Find where the given text appears and provide that cell's center as (X, Y) coordinate. 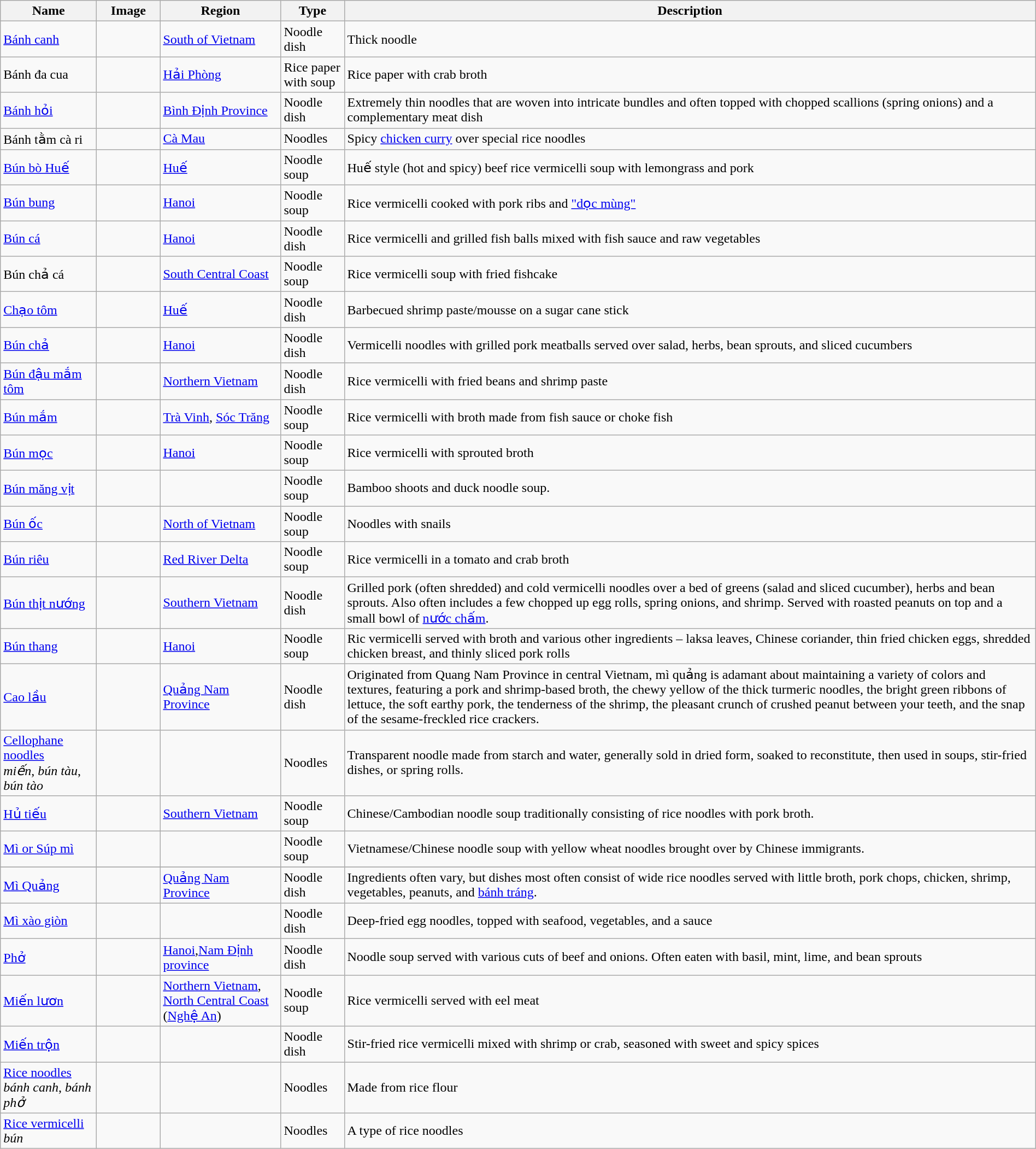
Rice vermicelli soup with fried fishcake (690, 274)
Miến lươn (49, 1001)
Bánh tằm cà ri (49, 139)
Red River Delta (221, 560)
Bún mọc (49, 453)
Made from rice flour (690, 1087)
Rice vermicelli with fried beans and shrimp paste (690, 382)
Rice vermicellibún (49, 1130)
South Central Coast (221, 274)
Chạo tôm (49, 309)
Noodles with snails (690, 524)
Chinese/Cambodian noodle soup traditionally consisting of rice noodles with pork broth. (690, 813)
Stir-fried rice vermicelli mixed with shrimp or crab, seasoned with sweet and spicy spices (690, 1044)
Bún chả (49, 345)
Mì xào giòn (49, 921)
Bánh đa cua (49, 74)
Rice paper with soup (313, 74)
Noodle soup served with various cuts of beef and onions. Often eaten with basil, mint, lime, and bean sprouts (690, 957)
Bún thịt nướng (49, 603)
Rice noodlesbánh canh, bánh phở (49, 1087)
Extremely thin noodles that are woven into intricate bundles and often topped with chopped scallions (spring onions) and a complementary meat dish (690, 110)
Rice paper with crab broth (690, 74)
Rice vermicelli and grilled fish balls mixed with fish sauce and raw vegetables (690, 238)
Rice vermicelli in a tomato and crab broth (690, 560)
Vietnamese/Chinese noodle soup with yellow wheat noodles brought over by Chinese immigrants. (690, 849)
Bình Định Province (221, 110)
Bún mắm (49, 417)
Image (128, 11)
Hải Phòng (221, 74)
Vermicelli noodles with grilled pork meatballs served over salad, herbs, bean sprouts, and sliced cucumbers (690, 345)
Cellophane noodlesmiến, bún tàu, bún tào (49, 763)
Phở (49, 957)
South of Vietnam (221, 39)
Name (49, 11)
Miến trộn (49, 1044)
Rice vermicelli served with eel meat (690, 1001)
Hủ tiếu (49, 813)
Bún đậu mắm tôm (49, 382)
Bánh canh (49, 39)
Bún bò Huế (49, 167)
Huế style (hot and spicy) beef rice vermicelli soup with lemongrass and pork (690, 167)
Deep-fried egg noodles, topped with seafood, vegetables, and a sauce (690, 921)
Cà Mau (221, 139)
Cao lầu (49, 696)
Bún ốc (49, 524)
Region (221, 11)
North of Vietnam (221, 524)
Northern Vietnam (221, 382)
Description (690, 11)
Bánh hỏi (49, 110)
Rice vermicelli with sprouted broth (690, 453)
Spicy chicken curry over special rice noodles (690, 139)
Bamboo shoots and duck noodle soup. (690, 489)
Rice vermicelli with broth made from fish sauce or choke fish (690, 417)
Mì or Súp mì (49, 849)
Bún măng vịt (49, 489)
Northern Vietnam, North Central Coast (Nghệ An) (221, 1001)
Bún thang (49, 646)
Mì Quảng (49, 886)
Rice vermicelli cooked with pork ribs and "dọc mùng" (690, 203)
A type of rice noodles (690, 1130)
Barbecued shrimp paste/mousse on a sugar cane stick (690, 309)
Thick noodle (690, 39)
Bún riêu (49, 560)
Bún bung (49, 203)
Trà Vinh, Sóc Trăng (221, 417)
Bún chả cá (49, 274)
Type (313, 11)
Bún cá (49, 238)
Hanoi,Nam Định province (221, 957)
